Scan for the cell matching the given text and deliver its [x, y] coordinate at center. 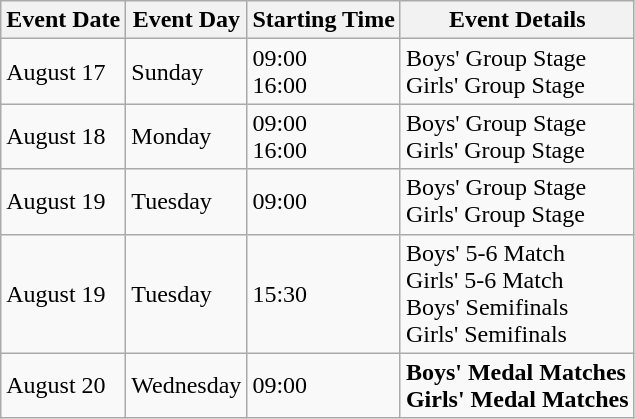
15:30 [324, 294]
August 20 [64, 386]
Event Details [517, 20]
August 18 [64, 136]
Monday [186, 136]
Wednesday [186, 386]
Boys' 5-6 MatchGirls' 5-6 MatchBoys' SemifinalsGirls' Semifinals [517, 294]
Starting Time [324, 20]
Sunday [186, 72]
Event Day [186, 20]
Boys' Medal MatchesGirls' Medal Matches [517, 386]
August 17 [64, 72]
Event Date [64, 20]
